Return the [x, y] coordinate for the center point of the cell that contains the specified text.  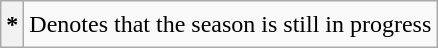
Denotes that the season is still in progress [230, 24]
* [12, 24]
